Detect which cell encompasses the target text, then output its [x, y] center coordinate. 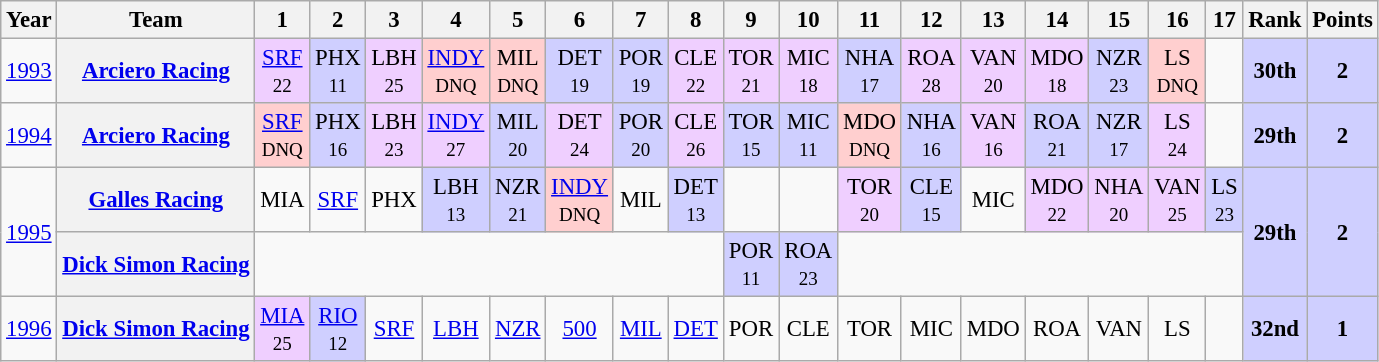
15 [1119, 20]
12 [931, 20]
7 [640, 20]
500 [580, 330]
POR20 [640, 136]
PHX [394, 200]
Team [156, 20]
NHA16 [931, 136]
POR [751, 330]
DET19 [580, 72]
ROA [1057, 330]
LBH25 [394, 72]
17 [1224, 20]
NZR23 [1119, 72]
LS24 [1178, 136]
32nd [1275, 330]
NZR17 [1119, 136]
MDO [993, 330]
11 [870, 20]
PHX11 [338, 72]
LS23 [1224, 200]
VAN25 [1178, 200]
ROA23 [808, 264]
DET [696, 330]
MDO18 [1057, 72]
Year [29, 20]
PHX16 [338, 136]
DET13 [696, 200]
MDO22 [1057, 200]
DET24 [580, 136]
TOR20 [870, 200]
NHA20 [1119, 200]
NZR21 [518, 200]
1995 [29, 232]
9 [751, 20]
ROA21 [1057, 136]
4 [456, 20]
8 [696, 20]
1996 [29, 330]
TOR15 [751, 136]
MDODNQ [870, 136]
SRFDNQ [282, 136]
10 [808, 20]
16 [1178, 20]
MILDNQ [518, 72]
RIO12 [338, 330]
VAN [1119, 330]
MIC18 [808, 72]
3 [394, 20]
1994 [29, 136]
CLE [808, 330]
CLE26 [696, 136]
MIC11 [808, 136]
POR11 [751, 264]
NZR [518, 330]
LSDNQ [1178, 72]
MIL20 [518, 136]
TOR21 [751, 72]
Galles Racing [156, 200]
LBH13 [456, 200]
1993 [29, 72]
ROA28 [931, 72]
LBH [456, 330]
Points [1342, 20]
SRF22 [282, 72]
CLE22 [696, 72]
LBH23 [394, 136]
30th [1275, 72]
5 [518, 20]
6 [580, 20]
VAN16 [993, 136]
TOR [870, 330]
13 [993, 20]
MIA [282, 200]
POR19 [640, 72]
Rank [1275, 20]
14 [1057, 20]
MIA25 [282, 330]
LS [1178, 330]
NHA17 [870, 72]
INDY27 [456, 136]
CLE15 [931, 200]
VAN20 [993, 72]
